Pinpoint the cell where the given text exists, returning its [x, y] midpoint coordinate. 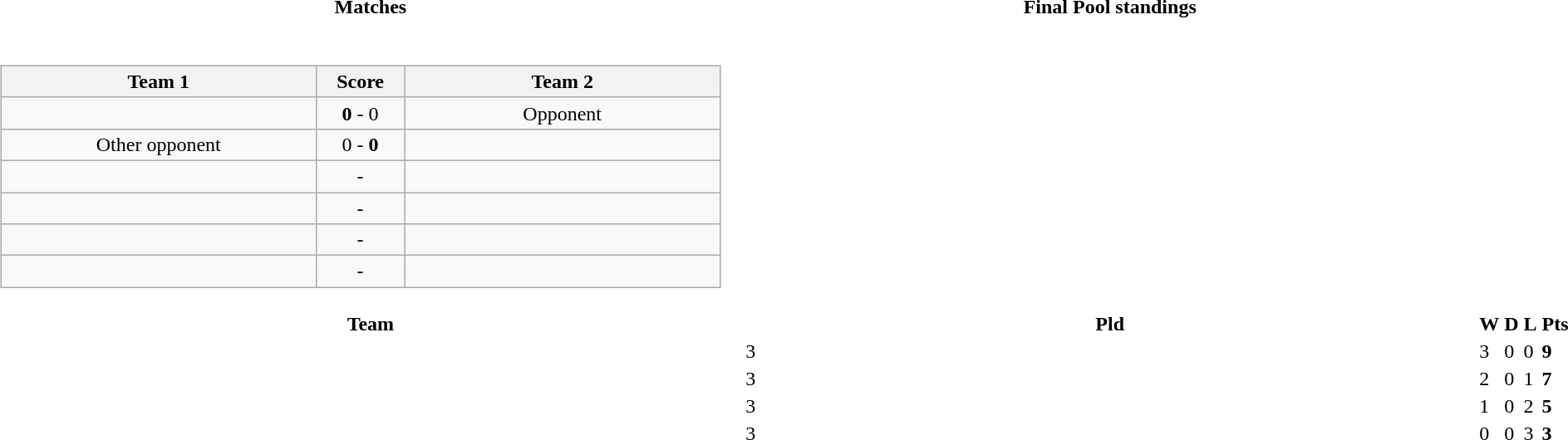
Score [361, 81]
Opponent [563, 113]
W [1489, 324]
Other opponent [158, 144]
L [1531, 324]
Team 2 [563, 81]
Team 1 [158, 81]
Pld [1110, 324]
D [1511, 324]
